Capture the cell that displays the provided text and extract its [x, y] central coordinate. 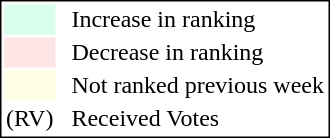
Decrease in ranking [198, 53]
Not ranked previous week [198, 85]
Received Votes [198, 119]
(RV) [29, 119]
Increase in ranking [198, 19]
